Search for the cell housing the specified text and yield its [X, Y] center coordinate. 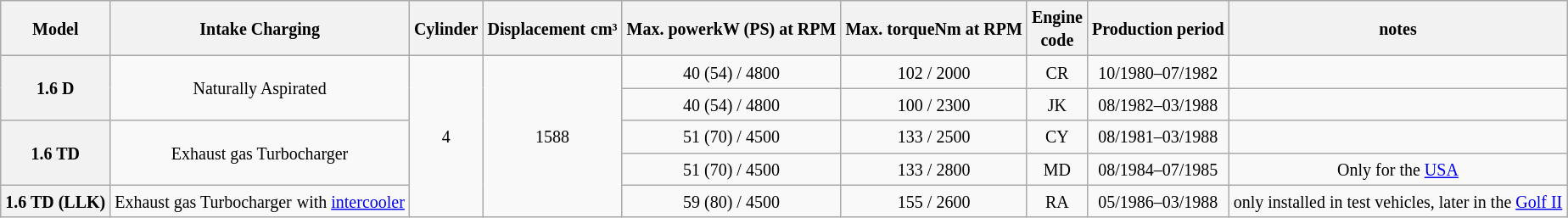
102 / 2000 [933, 72]
100 / 2300 [933, 104]
notes [1398, 29]
1588 [552, 137]
Cylinder [446, 29]
Intake Charging [260, 29]
08/1984–07/1985 [1157, 169]
133 / 2500 [933, 137]
Only for the USA [1398, 169]
05/1986–03/1988 [1157, 201]
Max. torqueNm at RPM [933, 29]
JK [1057, 104]
Exhaust gas Turbocharger with intercooler [260, 201]
10/1980–07/1982 [1157, 72]
1.6 TD (LLK) [56, 201]
1.6 TD [56, 153]
Production period [1157, 29]
Model [56, 29]
59 (80) / 4500 [731, 201]
08/1982–03/1988 [1157, 104]
Exhaust gas Turbocharger [260, 153]
only installed in test vehicles, later in the Golf II [1398, 201]
Max. powerkW (PS) at RPM [731, 29]
MD [1057, 169]
Naturally Aspirated [260, 88]
4 [446, 137]
133 / 2800 [933, 169]
155 / 2600 [933, 201]
1.6 D [56, 88]
08/1981–03/1988 [1157, 137]
CY [1057, 137]
Enginecode [1057, 29]
Displacement cm³ [552, 29]
RA [1057, 201]
CR [1057, 72]
